Return the (X, Y) coordinate for the center point of the cell that contains the specified text.  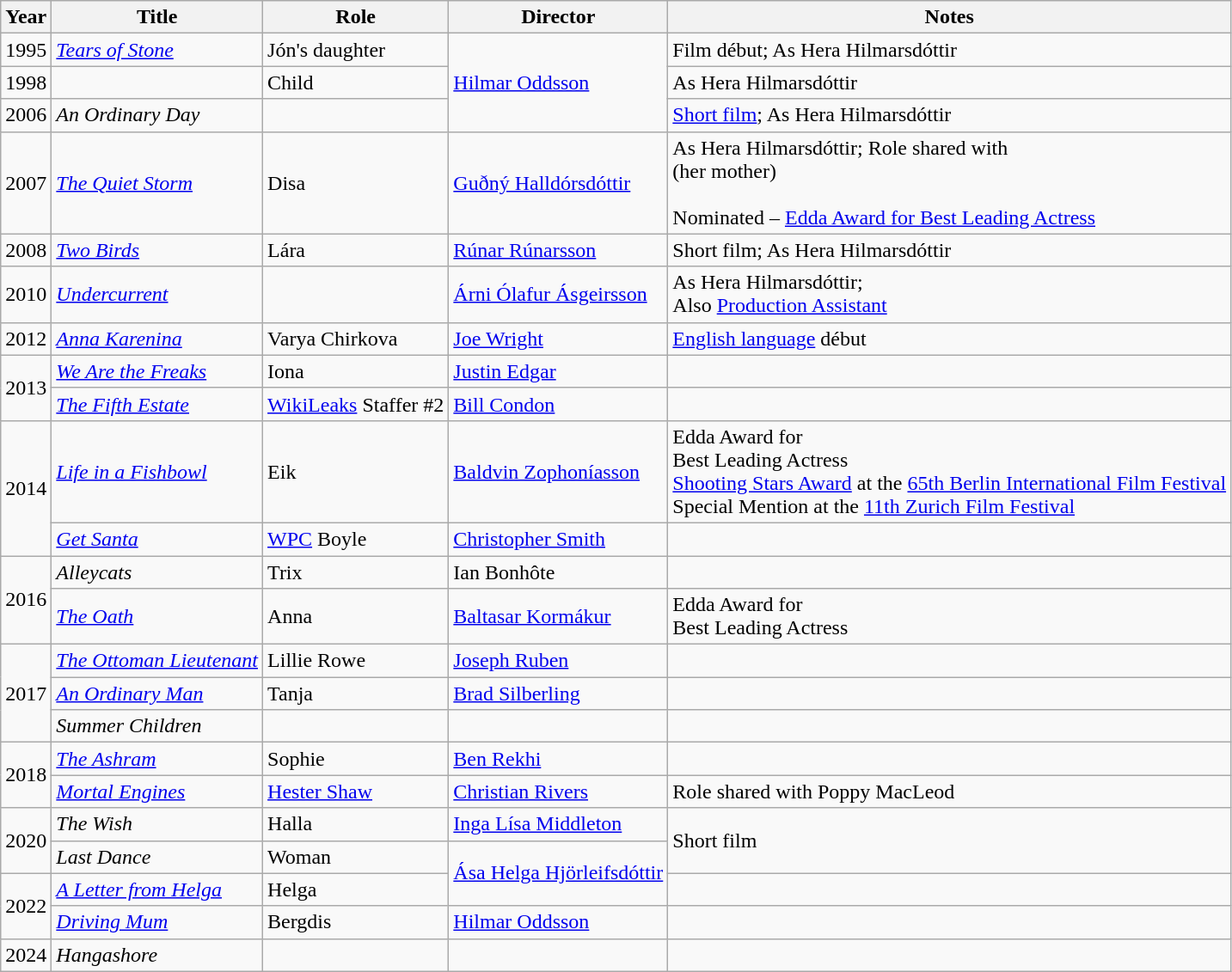
Christopher Smith (559, 539)
Mortal Engines (157, 792)
Short film (949, 841)
Last Dance (157, 857)
Justin Edgar (559, 371)
As Hera Hilmarsdóttir; Role shared with (her mother)Nominated – Edda Award for Best Leading Actress (949, 182)
Hester Shaw (356, 792)
English language début (949, 339)
Tears of Stone (157, 50)
Bergdis (356, 922)
Anna Karenina (157, 339)
Film début; As Hera Hilmarsdóttir (949, 50)
Guðný Halldórsdóttir (559, 182)
1995 (26, 50)
Christian Rivers (559, 792)
Edda Award forBest Leading Actress (949, 617)
Tanja (356, 694)
Driving Mum (157, 922)
Ian Bonhôte (559, 572)
Hangashore (157, 955)
Baltasar Kormákur (559, 617)
Ása Helga Hjörleifsdóttir (559, 873)
An Ordinary Man (157, 694)
Trix (356, 572)
2022 (26, 906)
Life in a Fishbowl (157, 471)
2010 (26, 294)
Rúnar Rúnarsson (559, 250)
Helga (356, 889)
Year (26, 17)
2017 (26, 694)
Disa (356, 182)
Joseph Ruben (559, 661)
Halla (356, 824)
Two Birds (157, 250)
We Are the Freaks (157, 371)
The Wish (157, 824)
Notes (949, 17)
Iona (356, 371)
Undercurrent (157, 294)
The Fifth Estate (157, 404)
Ben Rekhi (559, 759)
1998 (26, 83)
Role (356, 17)
2007 (26, 182)
Joe Wright (559, 339)
The Quiet Storm (157, 182)
Lillie Rowe (356, 661)
Title (157, 17)
Baldvin Zophoníasson (559, 471)
2020 (26, 841)
2008 (26, 250)
Lára (356, 250)
Role shared with Poppy MacLeod (949, 792)
Anna (356, 617)
Child (356, 83)
Jón's daughter (356, 50)
A Letter from Helga (157, 889)
Get Santa (157, 539)
Brad Silberling (559, 694)
2016 (26, 600)
An Ordinary Day (157, 115)
Sophie (356, 759)
2024 (26, 955)
Varya Chirkova (356, 339)
Woman (356, 857)
WPC Boyle (356, 539)
Eik (356, 471)
WikiLeaks Staffer #2 (356, 404)
Árni Ólafur Ásgeirsson (559, 294)
The Ashram (157, 759)
Alleycats (157, 572)
Inga Lísa Middleton (559, 824)
2013 (26, 388)
As Hera Hilmarsdóttir;Also Production Assistant (949, 294)
As Hera Hilmarsdóttir (949, 83)
The Oath (157, 617)
2012 (26, 339)
2018 (26, 775)
Bill Condon (559, 404)
Director (559, 17)
The Ottoman Lieutenant (157, 661)
2014 (26, 488)
Summer Children (157, 726)
2006 (26, 115)
Edda Award forBest Leading ActressShooting Stars Award at the 65th Berlin International Film FestivalSpecial Mention at the 11th Zurich Film Festival (949, 471)
